Determine the [X, Y] coordinate at the center of the cell enclosing the given text.  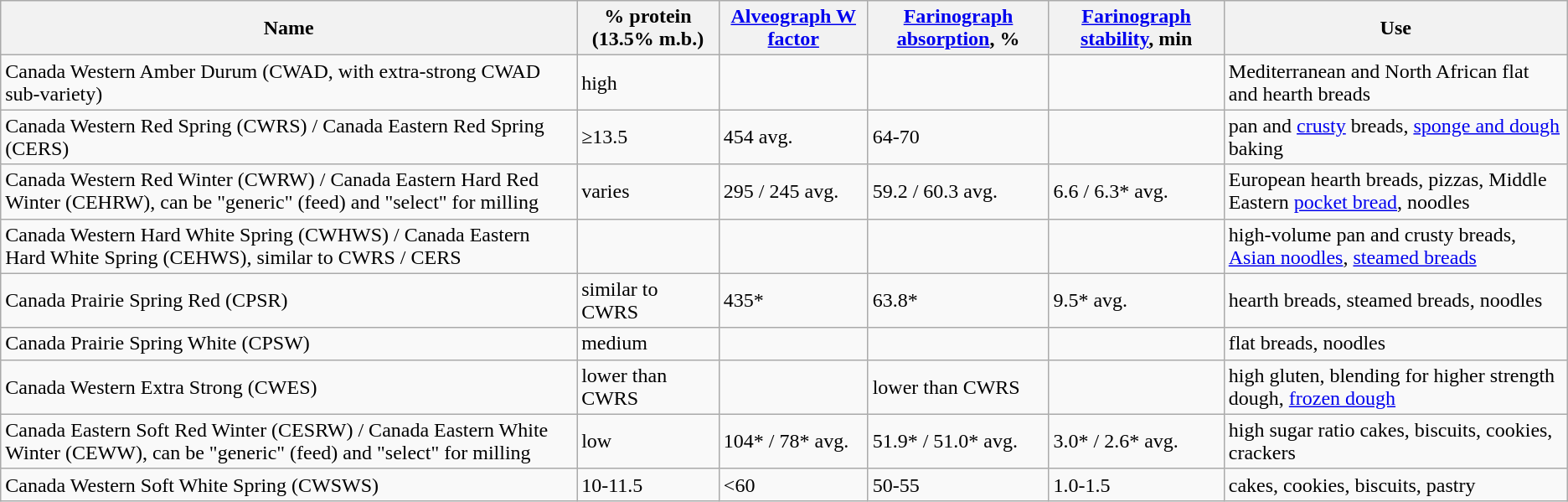
Canada Prairie Spring Red (CPSR) [289, 300]
295 / 245 avg. [793, 191]
similar to CWRS [648, 300]
low [648, 441]
50-55 [958, 484]
51.9* / 51.0* avg. [958, 441]
Canada Western Hard White Spring (CWHWS) / Canada Eastern Hard White Spring (CEHWS), similar to CWRS / CERS [289, 246]
Farinograph absorption, % [958, 28]
Canada Eastern Soft Red Winter (CESRW) / Canada Eastern White Winter (CEWW), can be "generic" (feed) and "select" for milling [289, 441]
high [648, 82]
medium [648, 344]
Name [289, 28]
flat breads, noodles [1395, 344]
high sugar ratio cakes, biscuits, cookies, crackers [1395, 441]
6.6 / 6.3* avg. [1136, 191]
Alveograph W factor [793, 28]
435* [793, 300]
59.2 / 60.3 avg. [958, 191]
104* / 78* avg. [793, 441]
European hearth breads, pizzas, Middle Eastern pocket bread, noodles [1395, 191]
Canada Western Amber Durum (CWAD, with extra-strong CWAD sub-variety) [289, 82]
3.0* / 2.6* avg. [1136, 441]
9.5* avg. [1136, 300]
<60 [793, 484]
63.8* [958, 300]
high gluten, blending for higher strength dough, frozen dough [1395, 387]
Canada Western Red Winter (CWRW) / Canada Eastern Hard Red Winter (CEHRW), can be "generic" (feed) and "select" for milling [289, 191]
% protein (13.5% m.b.) [648, 28]
Canada Western Red Spring (CWRS) / Canada Eastern Red Spring (CERS) [289, 137]
≥13.5 [648, 137]
Farinograph stability, min [1136, 28]
Use [1395, 28]
high-volume pan and crusty breads, Asian noodles, steamed breads [1395, 246]
10-11.5 [648, 484]
64-70 [958, 137]
Canada Western Soft White Spring (CWSWS) [289, 484]
454 avg. [793, 137]
pan and crusty breads, sponge and dough baking [1395, 137]
Canada Prairie Spring White (CPSW) [289, 344]
Mediterranean and North African flat and hearth breads [1395, 82]
cakes, cookies, biscuits, pastry [1395, 484]
varies [648, 191]
Canada Western Extra Strong (CWES) [289, 387]
hearth breads, steamed breads, noodles [1395, 300]
1.0-1.5 [1136, 484]
